Return the [X, Y] coordinate for the center point of the cell that contains the specified text.  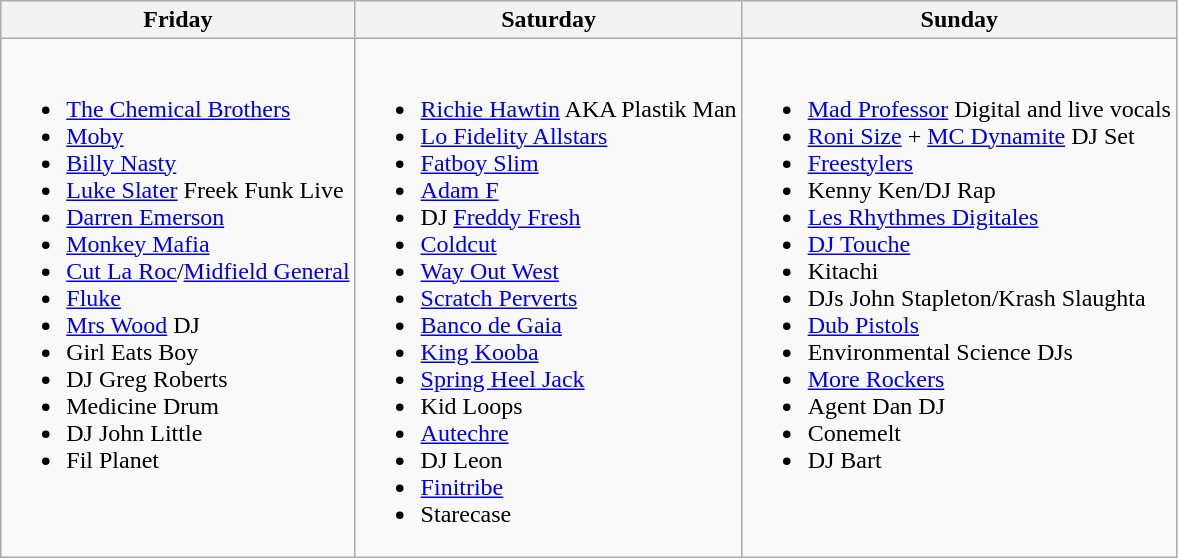
Sunday [959, 20]
Friday [178, 20]
Saturday [548, 20]
